Return the [x, y] coordinate for the center point of the cell that contains the specified text.  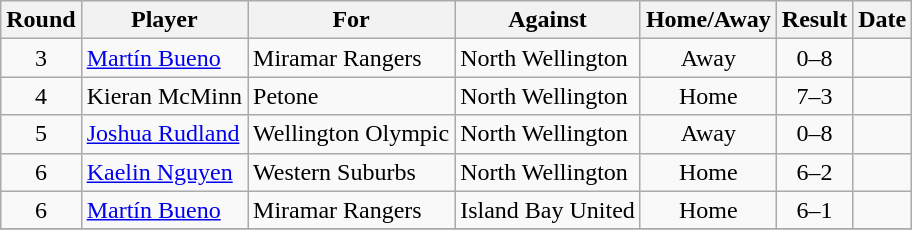
3 [41, 58]
Wellington Olympic [352, 134]
Home/Away [708, 20]
6–1 [814, 210]
Island Bay United [548, 210]
4 [41, 96]
Kaelin Nguyen [164, 172]
Against [548, 20]
Joshua Rudland [164, 134]
Kieran McMinn [164, 96]
6–2 [814, 172]
Western Suburbs [352, 172]
Round [41, 20]
Petone [352, 96]
Result [814, 20]
7–3 [814, 96]
Player [164, 20]
5 [41, 134]
For [352, 20]
Date [882, 20]
